Provide the (x, y) coordinate of the cell's center where the given text is located.  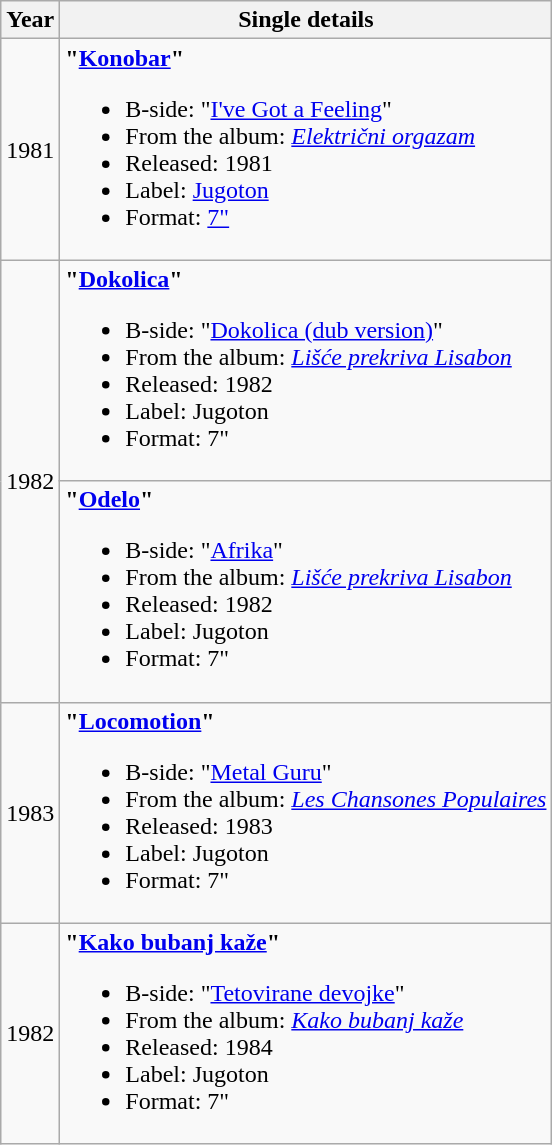
"Odelo"B-side: "Afrika"From the album: Lišće prekriva LisabonReleased: 1982Label: JugotonFormat: 7" (306, 592)
"Dokolica"B-side: "Dokolica (dub version)"From the album: Lišće prekriva LisabonReleased: 1982Label: JugotonFormat: 7" (306, 370)
1981 (30, 150)
"Kako bubanj kaže"B-side: "Tetovirane devojke"From the album: Kako bubanj kažeReleased: 1984Label: JugotonFormat: 7" (306, 1034)
"Konobar"B-side: "I've Got a Feeling"From the album: Električni orgazamReleased: 1981Label: JugotonFormat: 7" (306, 150)
"Locomotion"B-side: "Metal Guru"From the album: Les Chansones PopulairesReleased: 1983Label: JugotonFormat: 7" (306, 812)
Year (30, 20)
Single details (306, 20)
1983 (30, 812)
